Return [x, y] of the center of cell containing provided text 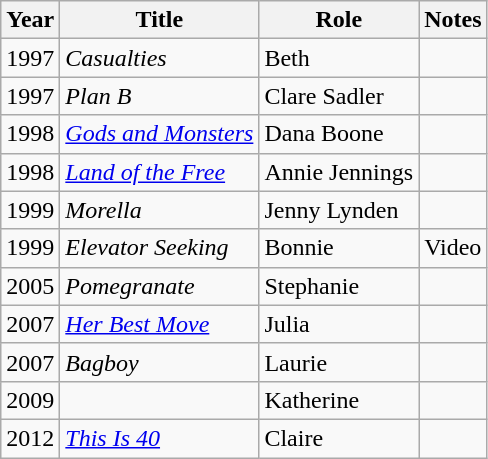
2012 [30, 438]
Plan B [160, 96]
Beth [339, 58]
Bonnie [339, 248]
Notes [453, 20]
Casualties [160, 58]
Land of the Free [160, 172]
Video [453, 248]
Elevator Seeking [160, 248]
2005 [30, 286]
Stephanie [339, 286]
Katherine [339, 400]
Laurie [339, 362]
2009 [30, 400]
This Is 40 [160, 438]
Annie Jennings [339, 172]
Her Best Move [160, 324]
Bagboy [160, 362]
Clare Sadler [339, 96]
Dana Boone [339, 134]
Title [160, 20]
Role [339, 20]
Gods and Monsters [160, 134]
Jenny Lynden [339, 210]
Morella [160, 210]
Claire [339, 438]
Year [30, 20]
Pomegranate [160, 286]
Julia [339, 324]
